Find where the given text appears and provide that cell's center as (x, y) coordinate. 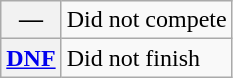
DNF (31, 58)
Did not finish (146, 58)
— (31, 20)
Did not compete (146, 20)
